Return [X, Y] of the center of cell containing provided text 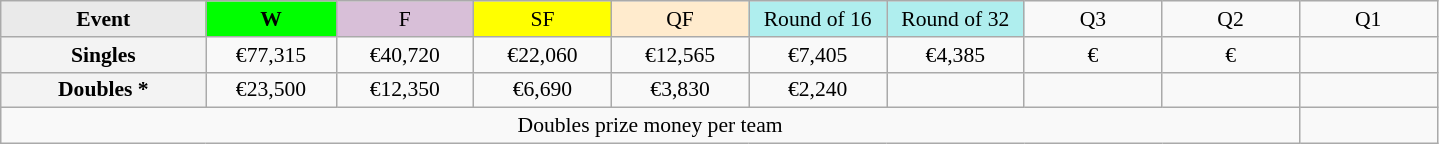
Event [104, 19]
Round of 16 [818, 19]
€7,405 [818, 55]
€3,830 [680, 90]
€12,565 [680, 55]
€77,315 [271, 55]
€4,385 [955, 55]
€12,350 [405, 90]
Round of 32 [955, 19]
Q1 [1368, 19]
F [405, 19]
Q2 [1231, 19]
Singles [104, 55]
Doubles * [104, 90]
€2,240 [818, 90]
W [271, 19]
€6,690 [543, 90]
SF [543, 19]
Q3 [1093, 19]
Doubles prize money per team [650, 126]
QF [680, 19]
€22,060 [543, 55]
€23,500 [271, 90]
€40,720 [405, 55]
